Output the (X, Y) coordinate of the center of the cell containing the given text.  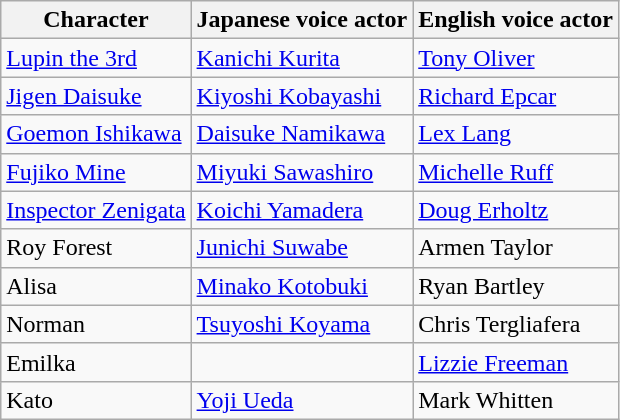
Inspector Zenigata (96, 210)
Chris Tergliafera (516, 324)
Mark Whitten (516, 400)
Miyuki Sawashiro (302, 172)
Kiyoshi Kobayashi (302, 96)
English voice actor (516, 20)
Daisuke Namikawa (302, 134)
Lizzie Freeman (516, 362)
Roy Forest (96, 248)
Doug Erholtz (516, 210)
Richard Epcar (516, 96)
Kanichi Kurita (302, 58)
Jigen Daisuke (96, 96)
Minako Kotobuki (302, 286)
Michelle Ruff (516, 172)
Japanese voice actor (302, 20)
Tony Oliver (516, 58)
Fujiko Mine (96, 172)
Koichi Yamadera (302, 210)
Lex Lang (516, 134)
Junichi Suwabe (302, 248)
Lupin the 3rd (96, 58)
Yoji Ueda (302, 400)
Emilka (96, 362)
Alisa (96, 286)
Tsuyoshi Koyama (302, 324)
Armen Taylor (516, 248)
Goemon Ishikawa (96, 134)
Kato (96, 400)
Ryan Bartley (516, 286)
Norman (96, 324)
Character (96, 20)
